Extract the (X, Y) coordinate from the center of the cell holding the provided text.  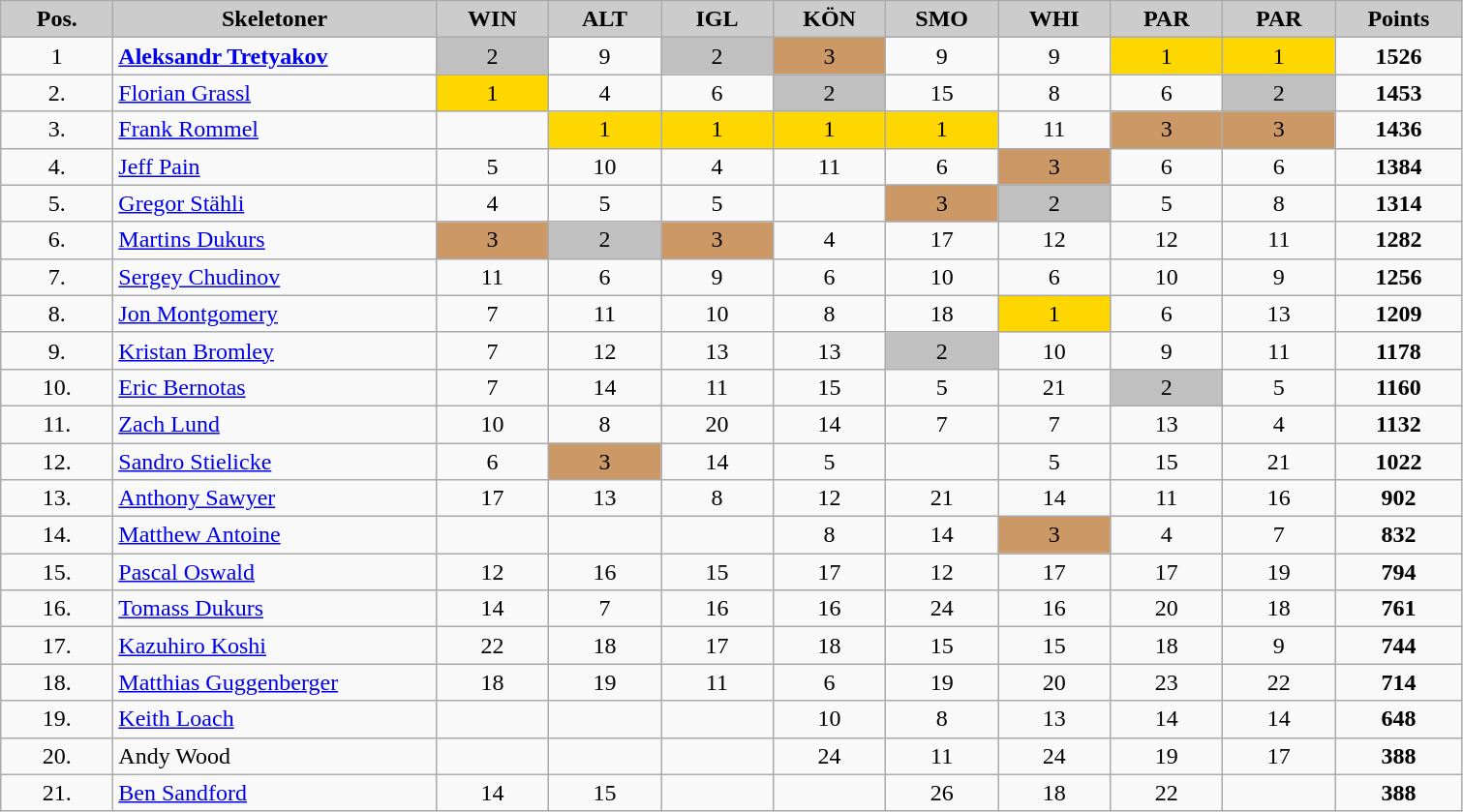
1384 (1398, 166)
ALT (604, 19)
Sandro Stielicke (275, 462)
16. (57, 609)
Zach Lund (275, 424)
1209 (1398, 314)
Ben Sandford (275, 793)
KÖN (830, 19)
SMO (942, 19)
Pascal Oswald (275, 572)
18. (57, 682)
21. (57, 793)
1282 (1398, 240)
Matthias Guggenberger (275, 682)
761 (1398, 609)
4. (57, 166)
Pos. (57, 19)
Martins Dukurs (275, 240)
17. (57, 646)
12. (57, 462)
Skeletoner (275, 19)
1436 (1398, 130)
Gregor Stähli (275, 203)
1526 (1398, 56)
9. (57, 350)
Keith Loach (275, 719)
Kazuhiro Koshi (275, 646)
Sergey Chudinov (275, 277)
902 (1398, 498)
Anthony Sawyer (275, 498)
1132 (1398, 424)
19. (57, 719)
Jeff Pain (275, 166)
26 (942, 793)
Tomass Dukurs (275, 609)
Aleksandr Tretyakov (275, 56)
648 (1398, 719)
20. (57, 756)
Matthew Antoine (275, 535)
6. (57, 240)
WHI (1054, 19)
1022 (1398, 462)
Points (1398, 19)
Kristan Bromley (275, 350)
10. (57, 387)
714 (1398, 682)
794 (1398, 572)
Frank Rommel (275, 130)
2. (57, 93)
WIN (492, 19)
3. (57, 130)
11. (57, 424)
15. (57, 572)
744 (1398, 646)
8. (57, 314)
Florian Grassl (275, 93)
832 (1398, 535)
Eric Bernotas (275, 387)
IGL (716, 19)
1256 (1398, 277)
Jon Montgomery (275, 314)
1160 (1398, 387)
1314 (1398, 203)
1178 (1398, 350)
1453 (1398, 93)
7. (57, 277)
14. (57, 535)
13. (57, 498)
5. (57, 203)
Andy Wood (275, 756)
23 (1167, 682)
